Determine the (x, y) coordinate at the center of the cell enclosing the given text.  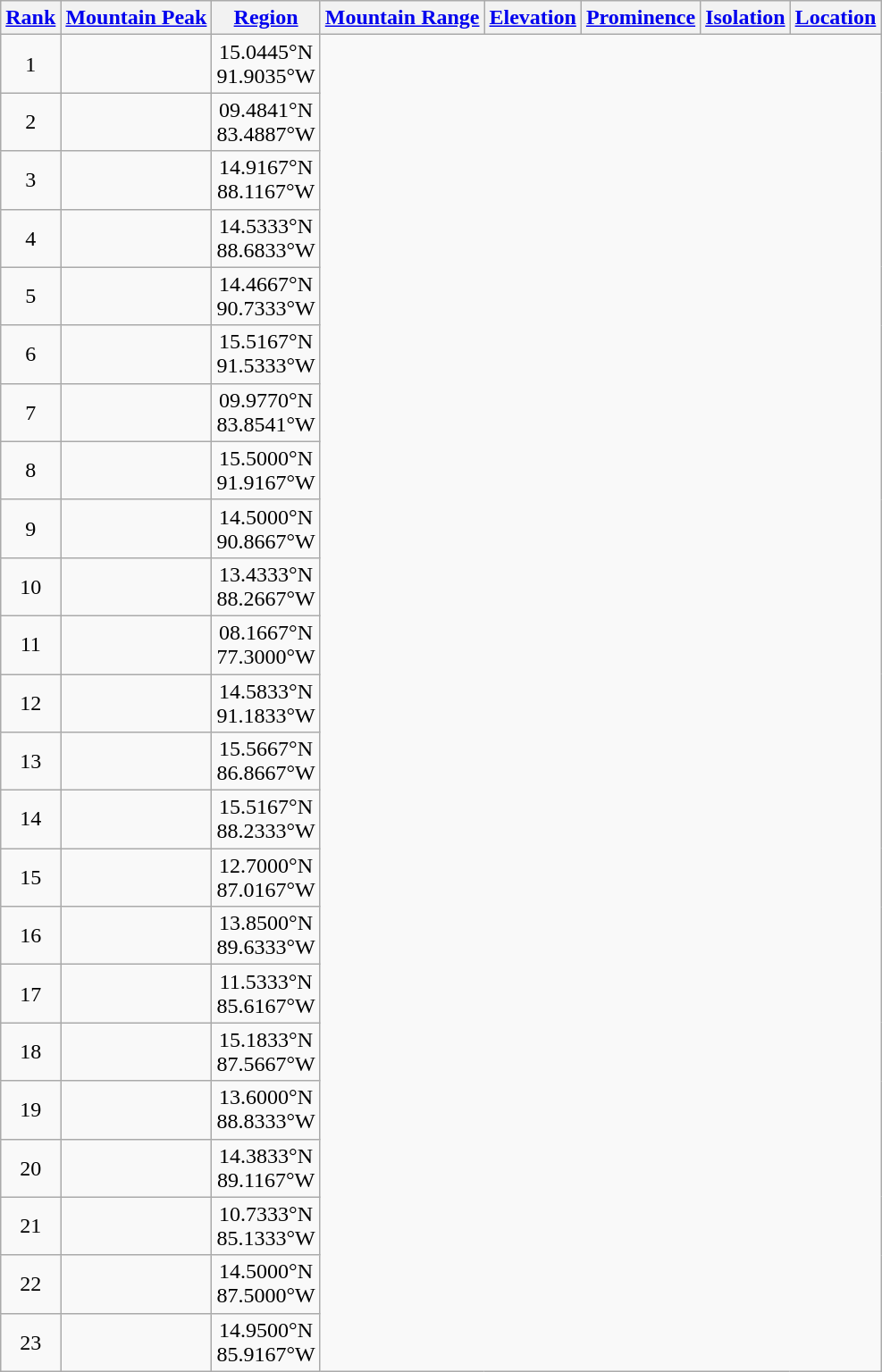
7 (30, 413)
15.0445°N91.9035°W (266, 64)
21 (30, 1226)
23 (30, 1342)
18 (30, 1052)
15.5667°N86.8667°W (266, 761)
13.6000°N88.8333°W (266, 1109)
19 (30, 1109)
Location (836, 18)
Rank (30, 18)
14.5000°N90.8667°W (266, 529)
11 (30, 645)
6 (30, 354)
Prominence (640, 18)
14.5000°N87.5000°W (266, 1284)
Mountain Peak (136, 18)
8 (30, 470)
1 (30, 64)
17 (30, 993)
22 (30, 1284)
Region (266, 18)
14.3833°N89.1167°W (266, 1168)
09.4841°N83.4887°W (266, 121)
15 (30, 877)
15.5167°N88.2333°W (266, 820)
13.4333°N88.2667°W (266, 586)
14.4667°N90.7333°W (266, 297)
11.5333°N85.6167°W (266, 993)
15.1833°N87.5667°W (266, 1052)
Isolation (745, 18)
4 (30, 238)
12 (30, 702)
14.5833°N91.1833°W (266, 702)
Mountain Range (402, 18)
3 (30, 180)
9 (30, 529)
12.7000°N87.0167°W (266, 877)
13 (30, 761)
14.5333°N88.6833°W (266, 238)
14 (30, 820)
14.9500°N85.9167°W (266, 1342)
13.8500°N89.6333°W (266, 936)
Elevation (533, 18)
10 (30, 586)
5 (30, 297)
15.5167°N91.5333°W (266, 354)
08.1667°N77.3000°W (266, 645)
09.9770°N83.8541°W (266, 413)
15.5000°N91.9167°W (266, 470)
20 (30, 1168)
10.7333°N85.1333°W (266, 1226)
2 (30, 121)
16 (30, 936)
14.9167°N88.1167°W (266, 180)
